Provide the [X, Y] coordinate of the cell's center where the given text is located.  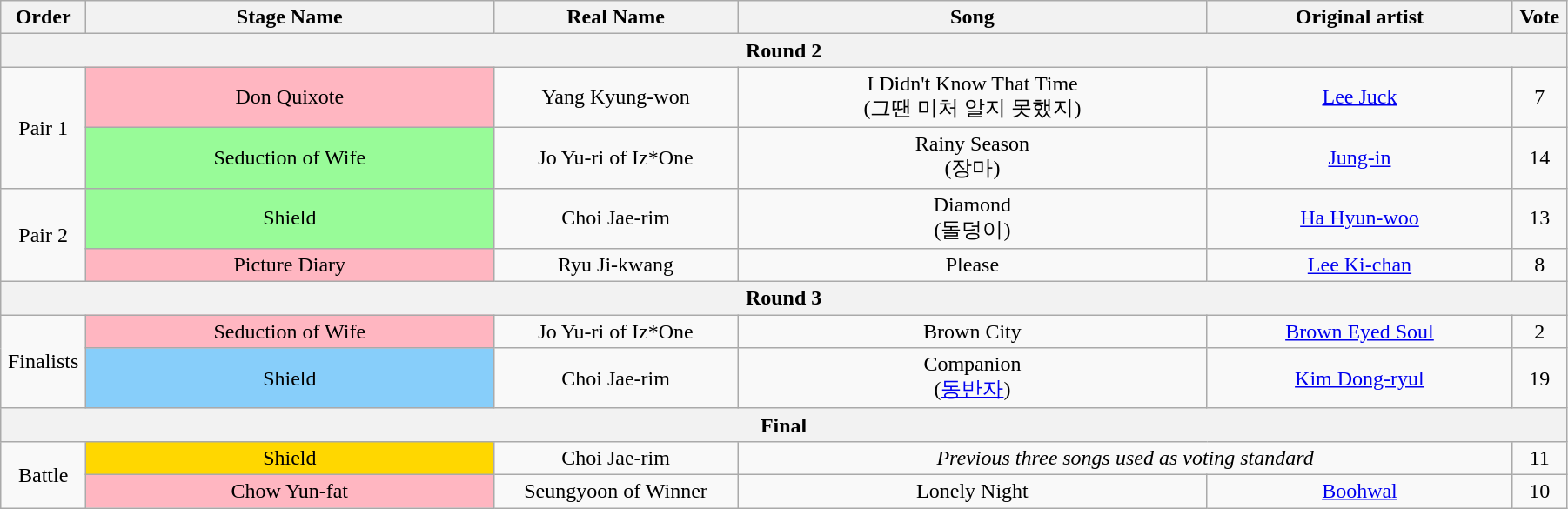
Round 2 [784, 50]
Stage Name [290, 17]
Lee Juck [1359, 97]
14 [1539, 157]
10 [1539, 491]
Ha Hyun-woo [1359, 218]
Chow Yun-fat [290, 491]
Diamond(돌덩이) [973, 218]
Companion(동반자) [973, 378]
11 [1539, 458]
Brown City [973, 332]
Boohwal [1359, 491]
Jung-in [1359, 157]
7 [1539, 97]
2 [1539, 332]
Previous three songs used as voting standard [1125, 458]
Pair 2 [44, 235]
Yang Kyung-won [616, 97]
Lee Ki-chan [1359, 265]
Lonely Night [973, 491]
I Didn't Know That Time(그땐 미처 알지 못했지) [973, 97]
Pair 1 [44, 127]
Vote [1539, 17]
Round 3 [784, 298]
Final [784, 425]
Battle [44, 474]
Finalists [44, 362]
Please [973, 265]
Don Quixote [290, 97]
Brown Eyed Soul [1359, 332]
Order [44, 17]
13 [1539, 218]
19 [1539, 378]
Picture Diary [290, 265]
Real Name [616, 17]
Seungyoon of Winner [616, 491]
Song [973, 17]
Original artist [1359, 17]
8 [1539, 265]
Rainy Season(장마) [973, 157]
Kim Dong-ryul [1359, 378]
Ryu Ji-kwang [616, 265]
